Provide the [X, Y] coordinate of the cell's center where the given text is located.  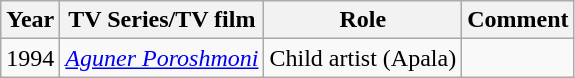
1994 [30, 58]
Aguner Poroshmoni [162, 58]
Comment [518, 20]
Child artist (Apala) [363, 58]
TV Series/TV film [162, 20]
Year [30, 20]
Role [363, 20]
